Provide the (x, y) coordinate of the cell's center where the given text is located.  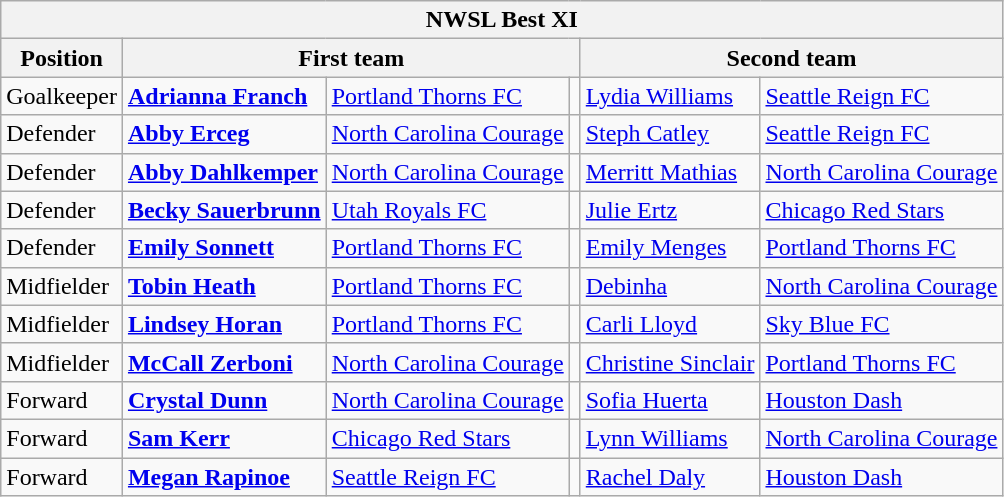
Lydia Williams (670, 96)
Sky Blue FC (882, 324)
Carli Lloyd (670, 324)
First team (351, 58)
Lynn Williams (670, 438)
Julie Ertz (670, 210)
Sofia Huerta (670, 400)
Becky Sauerbrunn (224, 210)
Second team (792, 58)
Merritt Mathias (670, 172)
Utah Royals FC (448, 210)
Position (62, 58)
NWSL Best XI (502, 20)
Emily Menges (670, 248)
Abby Dahlkemper (224, 172)
Megan Rapinoe (224, 477)
Sam Kerr (224, 438)
Emily Sonnett (224, 248)
Steph Catley (670, 134)
Rachel Daly (670, 477)
Lindsey Horan (224, 324)
Tobin Heath (224, 286)
Christine Sinclair (670, 362)
Debinha (670, 286)
Crystal Dunn (224, 400)
Goalkeeper (62, 96)
Adrianna Franch (224, 96)
McCall Zerboni (224, 362)
Abby Erceg (224, 134)
